Output the [X, Y] coordinate of the center of the cell containing the given text.  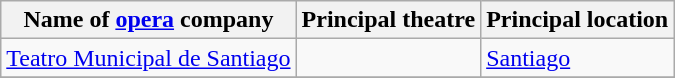
Santiago [578, 58]
Principal location [578, 20]
Teatro Municipal de Santiago [148, 58]
Name of opera company [148, 20]
Principal theatre [388, 20]
